Detect which cell encompasses the target text, then output its [x, y] center coordinate. 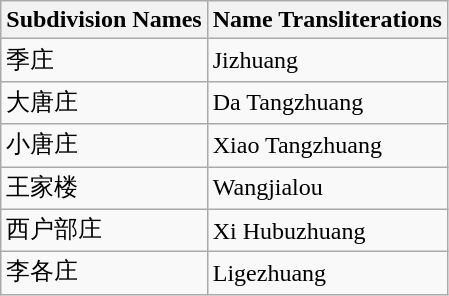
Da Tangzhuang [327, 102]
Ligezhuang [327, 274]
李各庄 [104, 274]
王家楼 [104, 188]
季庄 [104, 60]
Xi Hubuzhuang [327, 230]
西户部庄 [104, 230]
Name Transliterations [327, 20]
Jizhuang [327, 60]
Wangjialou [327, 188]
Subdivision Names [104, 20]
Xiao Tangzhuang [327, 146]
小唐庄 [104, 146]
大唐庄 [104, 102]
